Return the (X, Y) coordinate for the center point of the cell that contains the specified text.  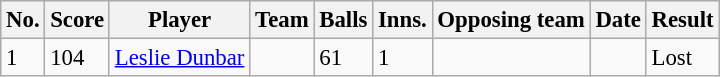
Leslie Dunbar (179, 58)
61 (344, 58)
Team (282, 20)
Date (618, 20)
Result (682, 20)
Score (78, 20)
Player (179, 20)
Opposing team (511, 20)
Lost (682, 58)
104 (78, 58)
Inns. (402, 20)
No. (23, 20)
Balls (344, 20)
